Output the [x, y] coordinate of the center of the cell containing the given text.  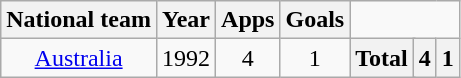
Apps [248, 20]
Year [186, 20]
Goals [315, 20]
National team [79, 20]
Australia [79, 58]
Total [382, 58]
1992 [186, 58]
